Search for the cell housing the specified text and yield its [X, Y] center coordinate. 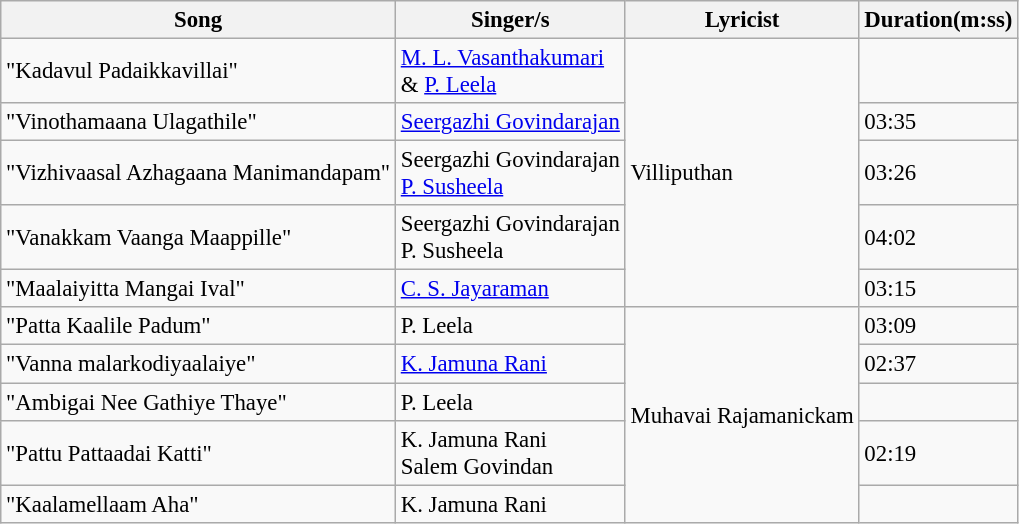
C. S. Jayaraman [510, 289]
03:15 [938, 289]
"Pattu Pattaadai Katti" [198, 452]
"Kadavul Padaikkavillai" [198, 72]
"Ambigai Nee Gathiye Thaye" [198, 402]
"Patta Kaalile Padum" [198, 327]
02:37 [938, 364]
Villiputhan [742, 174]
Duration(m:ss) [938, 20]
M. L. Vasanthakumari& P. Leela [510, 72]
Singer/s [510, 20]
02:19 [938, 452]
"Kaalamellaam Aha" [198, 504]
Muhavai Rajamanickam [742, 416]
"Maalaiyitta Mangai Ival" [198, 289]
Seergazhi Govindarajan [510, 122]
"Vizhivaasal Azhagaana Manimandapam" [198, 174]
"Vanakkam Vaanga Maappille" [198, 238]
"Vinothamaana Ulagathile" [198, 122]
04:02 [938, 238]
"Vanna malarkodiyaalaiye" [198, 364]
03:26 [938, 174]
03:35 [938, 122]
03:09 [938, 327]
Song [198, 20]
K. Jamuna RaniSalem Govindan [510, 452]
Lyricist [742, 20]
